Return the (x, y) coordinate for the center point of the cell that contains the specified text.  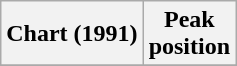
Chart (1991) (72, 34)
Peakposition (189, 34)
